Pinpoint the cell where the given text exists, returning its (X, Y) midpoint coordinate. 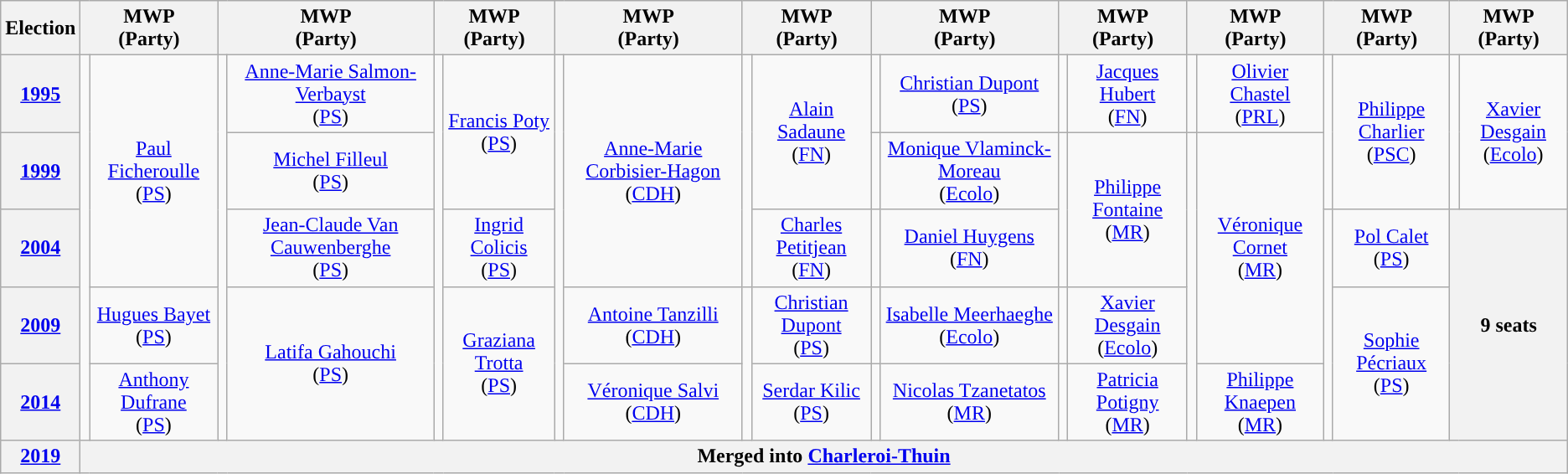
Isabelle Meerhaeghe(Ecolo) (970, 325)
Jean-Claude Van Cauwenberghe(PS) (330, 248)
Election (40, 28)
Jacques Hubert(FN) (1127, 94)
Antoine Tanzilli(CDH) (653, 325)
Charles Petitjean(FN) (811, 248)
Serdar Kilic(PS) (811, 402)
Pol Calet(PS) (1391, 248)
Ingrid Colicis(PS) (499, 248)
Merged into Charleroi-Thuin (824, 456)
Véronique Salvi(CDH) (653, 402)
2019 (40, 456)
9 seats (1509, 325)
Graziana Trotta(PS) (499, 363)
2014 (40, 402)
Nicolas Tzanetatos(MR) (970, 402)
Michel Filleul(PS) (330, 171)
Olivier Chastel(PRL) (1260, 94)
Latifa Gahouchi(PS) (330, 363)
Véronique Cornet(MR) (1260, 248)
1999 (40, 171)
Sophie Pécriaux(PS) (1391, 363)
2004 (40, 248)
Monique Vlaminck-Moreau(Ecolo) (970, 171)
Francis Poty(PS) (499, 132)
Anthony Dufrane(PS) (154, 402)
Anne-Marie Salmon-Verbayst(PS) (330, 94)
Alain Sadaune(FN) (811, 132)
Patricia Potigny(MR) (1127, 402)
Philippe Fontaine(MR) (1127, 209)
Philippe Charlier(PSC) (1391, 132)
2009 (40, 325)
Hugues Bayet(PS) (154, 325)
1995 (40, 94)
Anne-Marie Corbisier-Hagon(CDH) (653, 171)
Philippe Knaepen(MR) (1260, 402)
Paul Ficheroulle(PS) (154, 171)
Daniel Huygens(FN) (970, 248)
